Determine the [X, Y] coordinate at the center of the cell enclosing the given text.  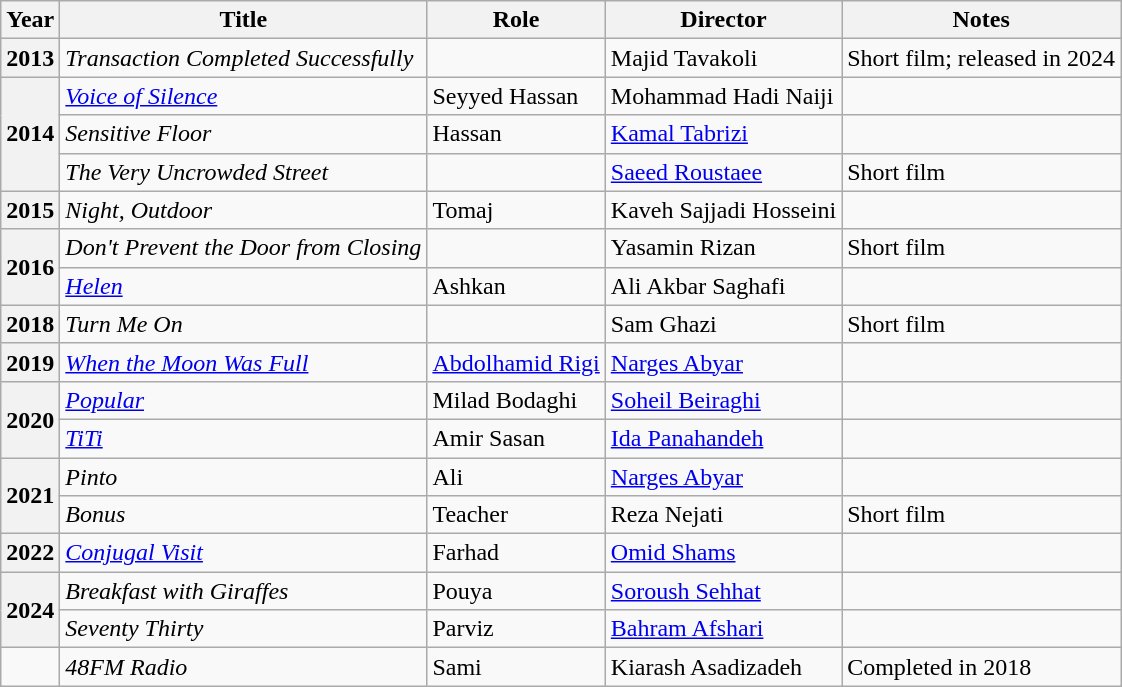
Bahram Afshari [723, 629]
Ida Panahandeh [723, 438]
Kiarash Asadizadeh [723, 667]
2021 [30, 496]
Saeed Roustaee [723, 172]
2015 [30, 210]
Reza Nejati [723, 515]
Soroush Sehhat [723, 591]
Sensitive Floor [244, 134]
Teacher [516, 515]
Sami [516, 667]
When the Moon Was Full [244, 362]
Omid Shams [723, 553]
2019 [30, 362]
Yasamin Rizan [723, 248]
Pinto [244, 477]
Popular [244, 400]
Night, Outdoor [244, 210]
Completed in 2018 [982, 667]
Parviz [516, 629]
2020 [30, 419]
2022 [30, 553]
Don't Prevent the Door from Closing [244, 248]
Pouya [516, 591]
Ashkan [516, 286]
Notes [982, 20]
Kamal Tabrizi [723, 134]
Ali Akbar Saghafi [723, 286]
Milad Bodaghi [516, 400]
2018 [30, 324]
2013 [30, 58]
Sam Ghazi [723, 324]
Hassan [516, 134]
Ali [516, 477]
Short film; released in 2024 [982, 58]
2016 [30, 267]
Majid Tavakoli [723, 58]
48FM Radio [244, 667]
Helen [244, 286]
Soheil Beiraghi [723, 400]
2014 [30, 134]
Bonus [244, 515]
Amir Sasan [516, 438]
Kaveh Sajjadi Hosseini [723, 210]
Voice of Silence [244, 96]
Seyyed Hassan [516, 96]
The Very Uncrowded Street [244, 172]
Mohammad Hadi Naiji [723, 96]
Abdolhamid Rigi [516, 362]
Tomaj [516, 210]
Transaction Completed Successfully [244, 58]
Turn Me On [244, 324]
2024 [30, 610]
Role [516, 20]
Breakfast with Giraffes [244, 591]
Conjugal Visit [244, 553]
Title [244, 20]
TiTi [244, 438]
Director [723, 20]
Seventy Thirty [244, 629]
Farhad [516, 553]
Year [30, 20]
